Locate the cell with the specified text and output its [x, y] center coordinate. 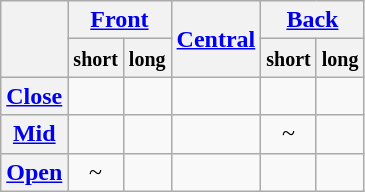
Back [312, 20]
Front [120, 20]
Mid [34, 134]
Central [216, 39]
Open [34, 172]
Close [34, 96]
